Pinpoint the cell where the given text exists, returning its [X, Y] midpoint coordinate. 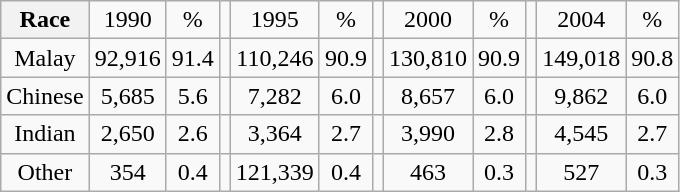
9,862 [582, 96]
Chinese [45, 96]
463 [428, 172]
1990 [128, 20]
91.4 [192, 58]
2004 [582, 20]
130,810 [428, 58]
2000 [428, 20]
354 [128, 172]
2.8 [500, 134]
149,018 [582, 58]
Malay [45, 58]
Race [45, 20]
2,650 [128, 134]
8,657 [428, 96]
5.6 [192, 96]
Other [45, 172]
5,685 [128, 96]
7,282 [274, 96]
2.6 [192, 134]
110,246 [274, 58]
90.8 [652, 58]
3,990 [428, 134]
Indian [45, 134]
4,545 [582, 134]
92,916 [128, 58]
527 [582, 172]
121,339 [274, 172]
3,364 [274, 134]
1995 [274, 20]
